Capture the cell that displays the provided text and extract its [x, y] central coordinate. 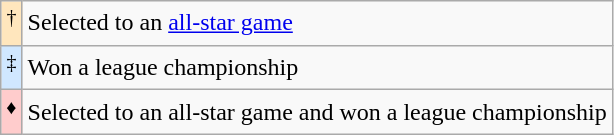
♦ [12, 112]
Won a league championship [317, 68]
Selected to an all-star game and won a league championship [317, 112]
† [12, 24]
‡ [12, 68]
Selected to an all-star game [317, 24]
